Return the [x, y] coordinate for the center point of the cell that contains the specified text.  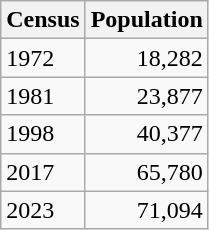
23,877 [146, 96]
2017 [43, 172]
71,094 [146, 210]
18,282 [146, 58]
1998 [43, 134]
1981 [43, 96]
Census [43, 20]
Population [146, 20]
40,377 [146, 134]
2023 [43, 210]
1972 [43, 58]
65,780 [146, 172]
